Pinpoint the cell where the given text exists, returning its [x, y] midpoint coordinate. 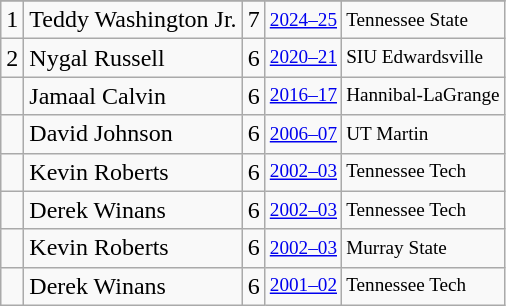
UT Martin [424, 134]
1 [12, 20]
2020–21 [303, 58]
Jamaal Calvin [133, 96]
7 [254, 20]
2016–17 [303, 96]
2001–02 [303, 286]
Tennessee State [424, 20]
Hannibal-LaGrange [424, 96]
David Johnson [133, 134]
SIU Edwardsville [424, 58]
2 [12, 58]
Murray State [424, 248]
2024–25 [303, 20]
2006–07 [303, 134]
Teddy Washington Jr. [133, 20]
Nygal Russell [133, 58]
